Provide the [X, Y] coordinate of the cell's center where the given text is located.  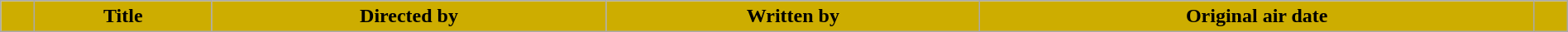
Title [122, 16]
Original air date [1257, 16]
Written by [793, 16]
Directed by [409, 16]
